Return (X, Y) of the center of cell containing provided text 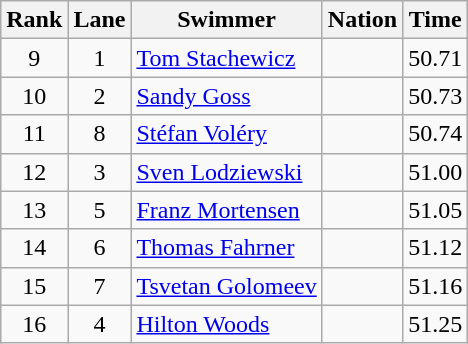
2 (100, 96)
4 (100, 324)
5 (100, 210)
Franz Mortensen (226, 210)
14 (34, 248)
6 (100, 248)
Time (436, 20)
51.25 (436, 324)
11 (34, 134)
50.73 (436, 96)
Stéfan Voléry (226, 134)
3 (100, 172)
51.00 (436, 172)
7 (100, 286)
51.16 (436, 286)
15 (34, 286)
Nation (362, 20)
Sandy Goss (226, 96)
50.71 (436, 58)
10 (34, 96)
12 (34, 172)
50.74 (436, 134)
Lane (100, 20)
Tom Stachewicz (226, 58)
Rank (34, 20)
1 (100, 58)
Tsvetan Golomeev (226, 286)
16 (34, 324)
Hilton Woods (226, 324)
13 (34, 210)
Thomas Fahrner (226, 248)
51.12 (436, 248)
Swimmer (226, 20)
51.05 (436, 210)
Sven Lodziewski (226, 172)
8 (100, 134)
9 (34, 58)
